From the cell containing the given text, extract its center point as (X, Y) coordinate. 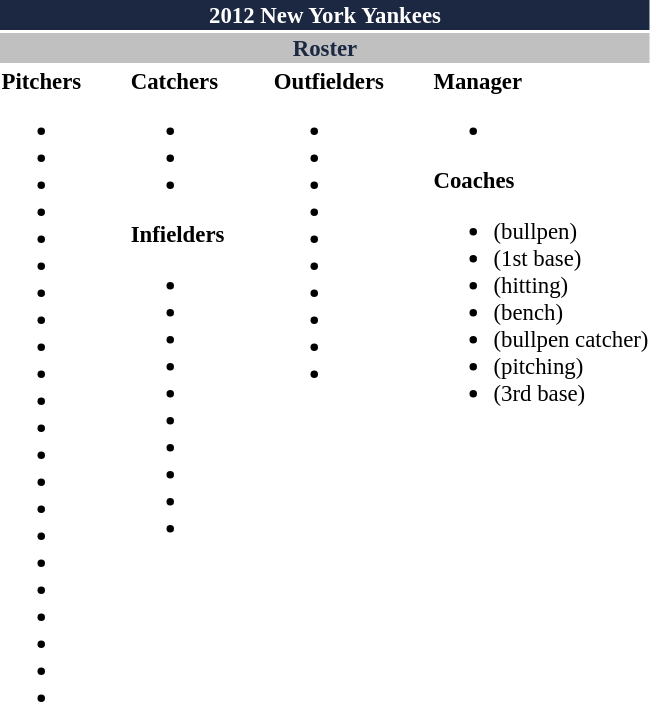
2012 New York Yankees (325, 15)
Roster (325, 48)
